For the text-containing cell, return its midpoint in [X, Y] coordinate format. 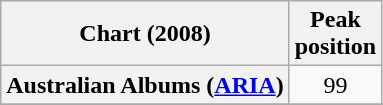
Chart (2008) [145, 34]
Peakposition [335, 34]
99 [335, 85]
Australian Albums (ARIA) [145, 85]
